Find where the given text appears and provide that cell's center as (X, Y) coordinate. 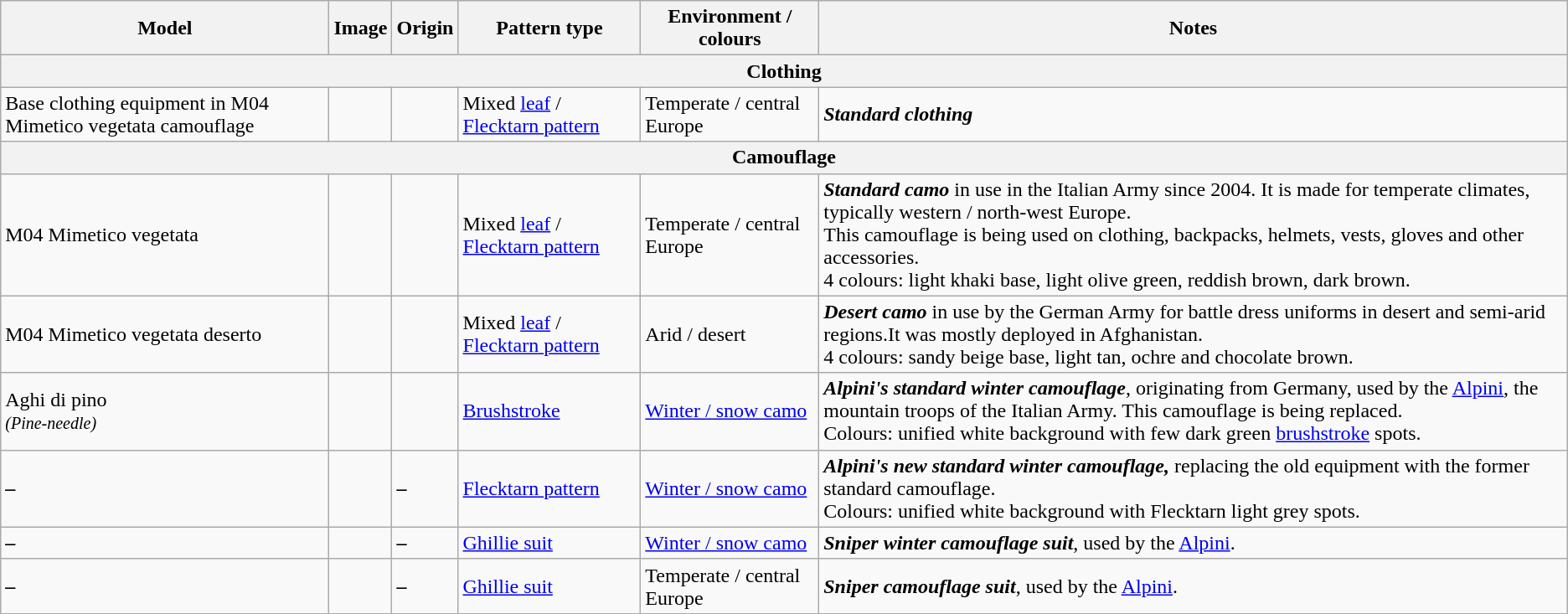
Camouflage (784, 157)
Flecktarn pattern (549, 488)
Arid / desert (730, 334)
Pattern type (549, 28)
Model (165, 28)
Environment / colours (730, 28)
Sniper camouflage suit, used by the Alpini. (1194, 586)
Origin (426, 28)
Standard clothing (1194, 114)
M04 Mimetico vegetata (165, 235)
M04 Mimetico vegetata deserto (165, 334)
Aghi di pino(Pine-needle) (165, 411)
Base clothing equipment in M04 Mimetico vegetata camouflage (165, 114)
Notes (1194, 28)
Brushstroke (549, 411)
Image (360, 28)
Sniper winter camouflage suit, used by the Alpini. (1194, 543)
Clothing (784, 71)
